Provide the (X, Y) coordinate of the cell's center where the given text is located.  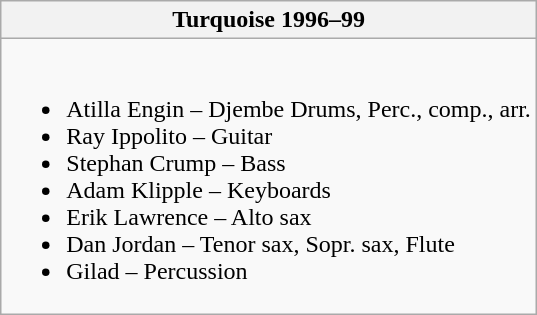
Turquoise 1996–99 (269, 20)
